Scan for the cell matching the given text and deliver its [x, y] coordinate at center. 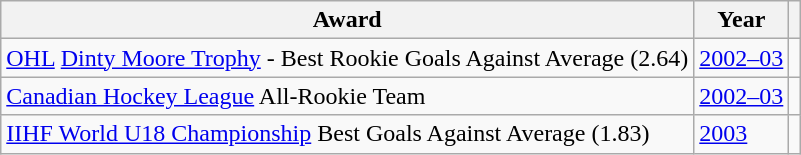
OHL Dinty Moore Trophy - Best Rookie Goals Against Average (2.64) [348, 58]
2003 [742, 134]
Canadian Hockey League All-Rookie Team [348, 96]
Year [742, 20]
IIHF World U18 Championship Best Goals Against Average (1.83) [348, 134]
Award [348, 20]
